Find where the given text appears and provide that cell's center as [x, y] coordinate. 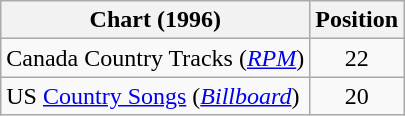
22 [357, 58]
Position [357, 20]
Chart (1996) [156, 20]
US Country Songs (Billboard) [156, 96]
20 [357, 96]
Canada Country Tracks (RPM) [156, 58]
